Find where the given text appears and provide that cell's center as [x, y] coordinate. 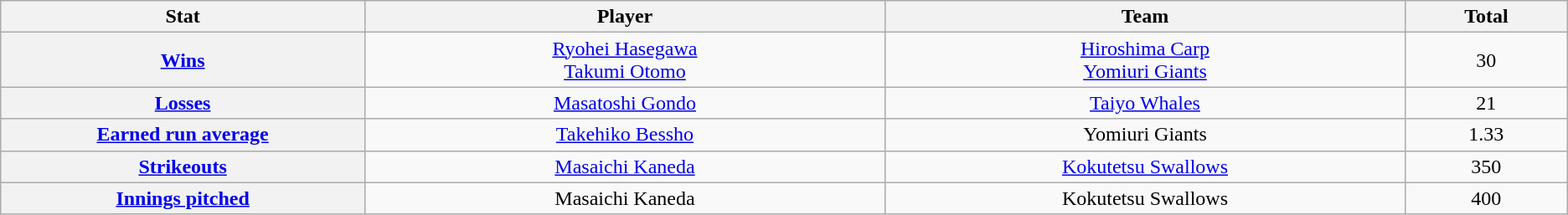
Wins [183, 60]
Masatoshi Gondo [625, 103]
Losses [183, 103]
Total [1486, 17]
Stat [183, 17]
Earned run average [183, 135]
Hiroshima CarpYomiuri Giants [1144, 60]
Takehiko Bessho [625, 135]
1.33 [1486, 135]
Taiyo Whales [1144, 103]
21 [1486, 103]
Yomiuri Giants [1144, 135]
350 [1486, 166]
400 [1486, 198]
Team [1144, 17]
30 [1486, 60]
Ryohei HasegawaTakumi Otomo [625, 60]
Innings pitched [183, 198]
Player [625, 17]
Strikeouts [183, 166]
